Determine the [X, Y] coordinate at the center of the cell enclosing the given text.  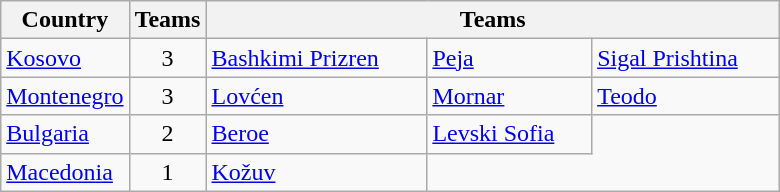
Lovćen [316, 96]
1 [168, 172]
Mornar [510, 96]
2 [168, 134]
Bulgaria [65, 134]
Macedonia [65, 172]
Kosovo [65, 58]
Levski Sofia [510, 134]
Country [65, 20]
Bashkimi Prizren [316, 58]
Kožuv [316, 172]
Beroe [316, 134]
Teodo [686, 96]
Peja [510, 58]
Sigal Prishtina [686, 58]
Montenegro [65, 96]
